Provide the (x, y) coordinate of the cell's center where the given text is located.  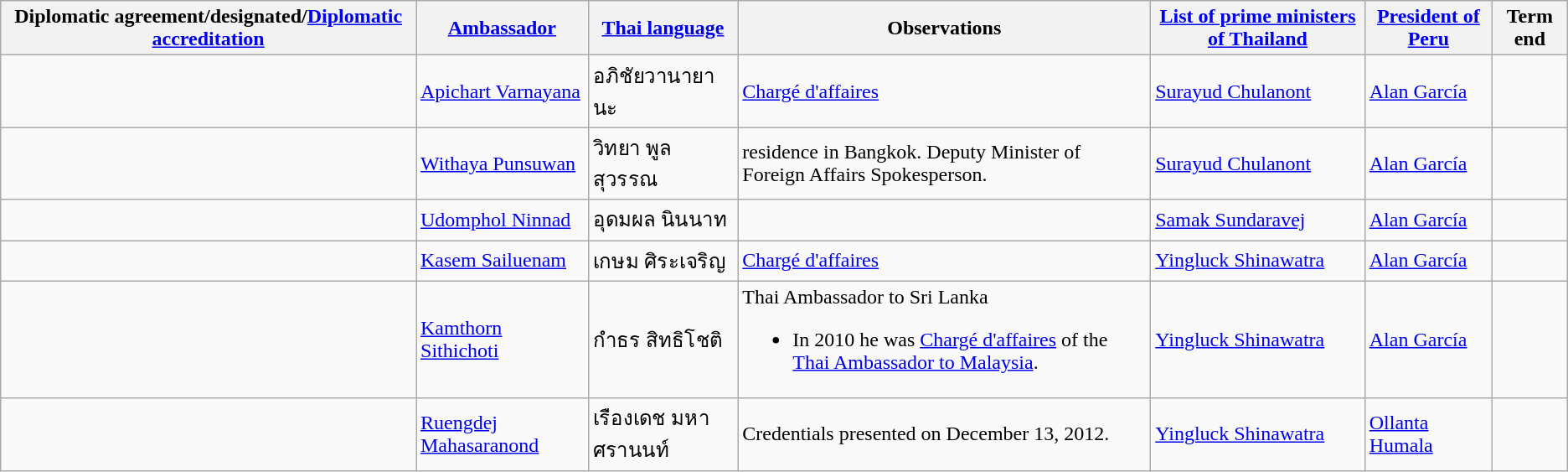
อุดมผล นินนาท (663, 220)
Udomphol Ninnad (502, 220)
Credentials presented on December 13, 2012. (945, 434)
Kamthorn Sithichoti (502, 340)
Term end (1529, 29)
Samak Sundaravej (1258, 220)
Ruengdej Mahasaranond (502, 434)
เรืองเดช มหาศรานนท์ (663, 434)
เกษม ศิระเจริญ (663, 260)
President of Peru (1428, 29)
วิทยา พูลสุวรรณ (663, 163)
Ollanta Humala (1428, 434)
อภิชัยวานายานะ (663, 91)
Apichart Varnayana (502, 91)
Kasem Sailuenam (502, 260)
Ambassador (502, 29)
Thai Ambassador to Sri LankaIn 2010 he was Chargé d'affaires of the Thai Ambassador to Malaysia. (945, 340)
Withaya Punsuwan (502, 163)
Observations (945, 29)
กำธร สิทธิโชติ (663, 340)
Thai language (663, 29)
List of prime ministers of Thailand (1258, 29)
Diplomatic agreement/designated/Diplomatic accreditation (209, 29)
residence in Bangkok. Deputy Minister of Foreign Affairs Spokesperson. (945, 163)
